Output the [x, y] coordinate of the center of the cell containing the given text.  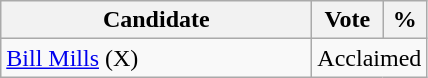
Bill Mills (X) [156, 58]
% [405, 20]
Acclaimed [370, 58]
Vote [348, 20]
Candidate [156, 20]
